Locate the cell with the specified text and output its (X, Y) center coordinate. 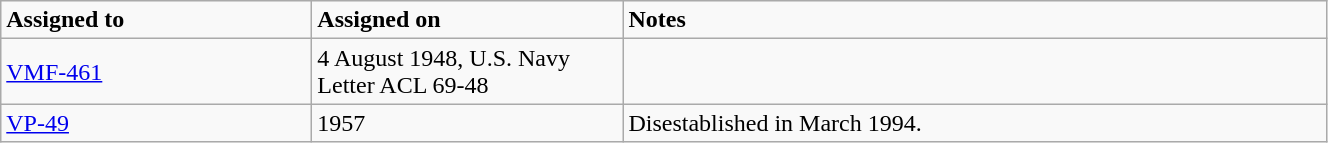
VMF-461 (156, 72)
4 August 1948, U.S. Navy Letter ACL 69-48 (468, 72)
Assigned on (468, 20)
Notes (975, 20)
Disestablished in March 1994. (975, 123)
VP-49 (156, 123)
Assigned to (156, 20)
1957 (468, 123)
